Find where the given text appears and provide that cell's center as [X, Y] coordinate. 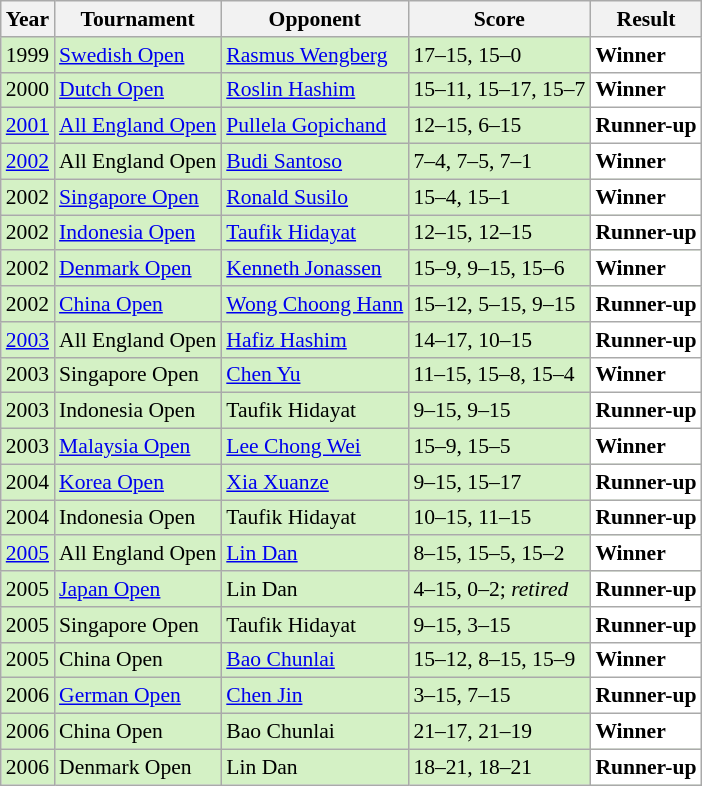
15–12, 8–15, 15–9 [499, 660]
3–15, 7–15 [499, 696]
Year [28, 19]
15–12, 5–15, 9–15 [499, 304]
2001 [28, 126]
Dutch Open [138, 90]
Swedish Open [138, 55]
Result [646, 19]
Wong Choong Hann [314, 304]
18–21, 18–21 [499, 767]
21–17, 21–19 [499, 732]
Rasmus Wengberg [314, 55]
Hafiz Hashim [314, 340]
7–4, 7–5, 7–1 [499, 162]
Chen Jin [314, 696]
10–15, 11–15 [499, 518]
Lee Chong Wei [314, 447]
15–9, 15–5 [499, 447]
Korea Open [138, 482]
9–15, 3–15 [499, 625]
17–15, 15–0 [499, 55]
14–17, 10–15 [499, 340]
Budi Santoso [314, 162]
15–11, 15–17, 15–7 [499, 90]
15–9, 9–15, 15–6 [499, 269]
Japan Open [138, 589]
German Open [138, 696]
Opponent [314, 19]
Pullela Gopichand [314, 126]
8–15, 15–5, 15–2 [499, 554]
Chen Yu [314, 375]
9–15, 15–17 [499, 482]
Ronald Susilo [314, 197]
Xia Xuanze [314, 482]
12–15, 6–15 [499, 126]
15–4, 15–1 [499, 197]
1999 [28, 55]
11–15, 15–8, 15–4 [499, 375]
12–15, 12–15 [499, 233]
Score [499, 19]
Kenneth Jonassen [314, 269]
Tournament [138, 19]
4–15, 0–2; retired [499, 589]
Roslin Hashim [314, 90]
2000 [28, 90]
Malaysia Open [138, 447]
9–15, 9–15 [499, 411]
